Provide the [X, Y] coordinate of the cell's center where the given text is located.  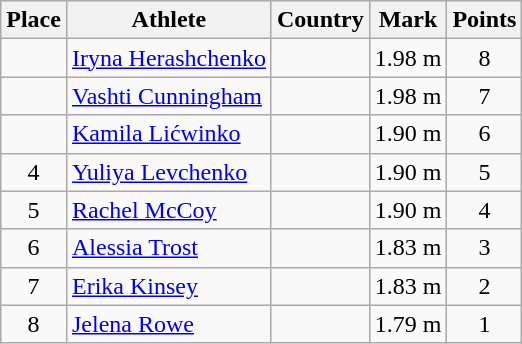
Athlete [168, 20]
Place [34, 20]
3 [484, 248]
2 [484, 286]
Country [320, 20]
Mark [408, 20]
Points [484, 20]
1 [484, 324]
Alessia Trost [168, 248]
1.79 m [408, 324]
Yuliya Levchenko [168, 172]
Vashti Cunningham [168, 96]
Kamila Lićwinko [168, 134]
Iryna Herashchenko [168, 58]
Erika Kinsey [168, 286]
Rachel McCoy [168, 210]
Jelena Rowe [168, 324]
